Search for the cell housing the specified text and yield its (x, y) center coordinate. 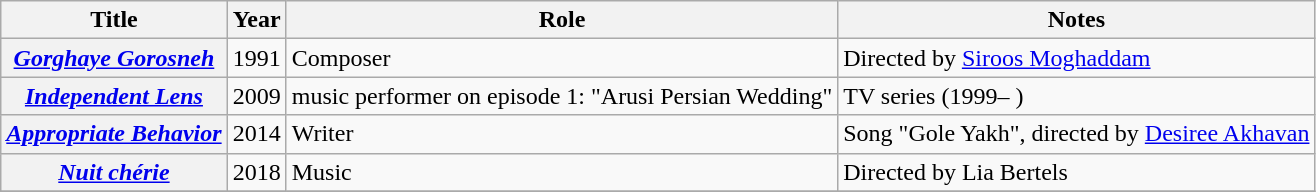
TV series (1999– ) (1076, 96)
Writer (562, 134)
Directed by Lia Bertels (1076, 172)
2009 (256, 96)
Music (562, 172)
Appropriate Behavior (114, 134)
Year (256, 20)
Composer (562, 58)
Gorghaye Gorosneh (114, 58)
Notes (1076, 20)
Nuit chérie (114, 172)
1991 (256, 58)
Song "Gole Yakh", directed by Desiree Akhavan (1076, 134)
Independent Lens (114, 96)
Role (562, 20)
2018 (256, 172)
2014 (256, 134)
Title (114, 20)
music performer on episode 1: "Arusi Persian Wedding" (562, 96)
Directed by Siroos Moghaddam (1076, 58)
